Return [X, Y] of the center of cell containing provided text 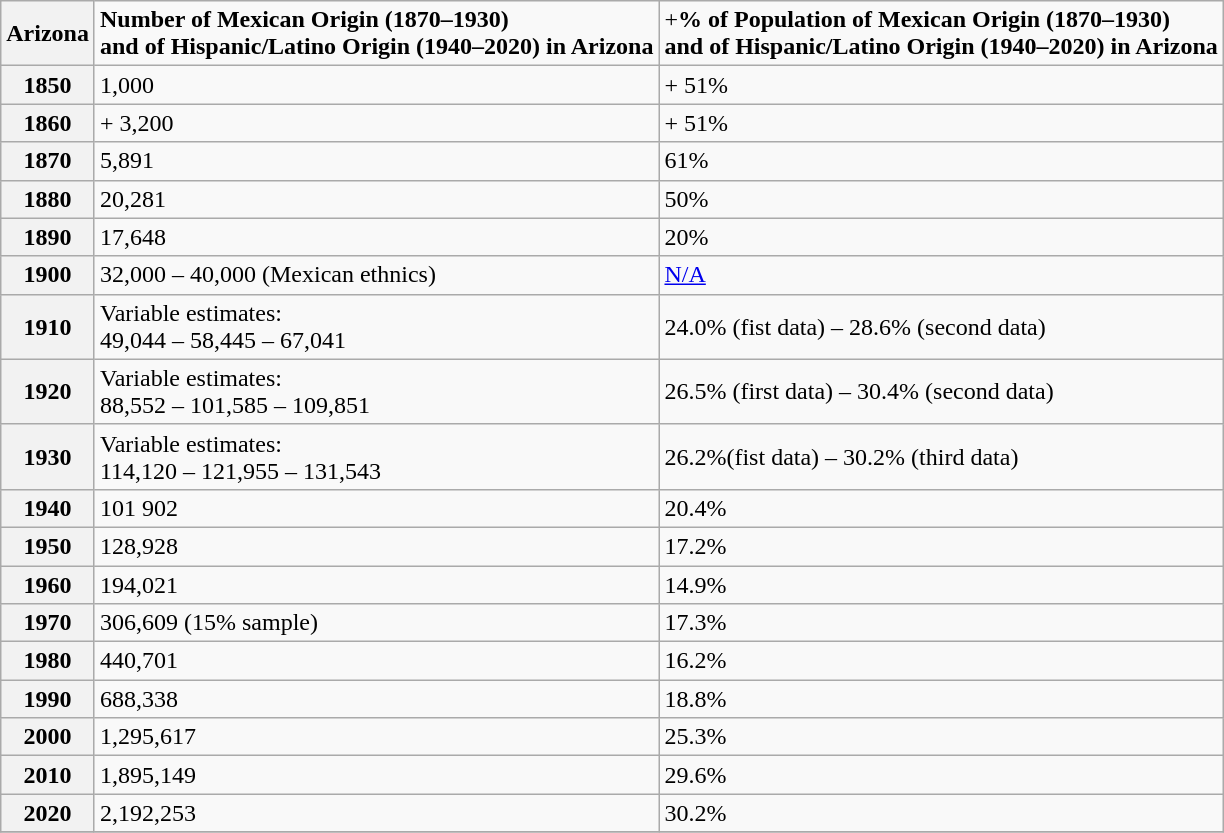
101 902 [376, 508]
+ 3,200 [376, 123]
+% of Population of Mexican Origin (1870–1930) and of Hispanic/Latino Origin (1940–2020) in Arizona [941, 34]
440,701 [376, 661]
1890 [48, 237]
1860 [48, 123]
194,021 [376, 585]
17.2% [941, 546]
Variable estimates: 114,120 – 121,955 – 131,543 [376, 456]
1880 [48, 199]
1910 [48, 326]
26.2%(fist data) – 30.2% (third data) [941, 456]
N/A [941, 275]
14.9% [941, 585]
306,609 (15% sample) [376, 623]
20.4% [941, 508]
1,295,617 [376, 737]
1900 [48, 275]
2000 [48, 737]
2020 [48, 813]
2010 [48, 775]
1960 [48, 585]
5,891 [376, 161]
688,338 [376, 699]
1850 [48, 85]
20% [941, 237]
16.2% [941, 661]
50% [941, 199]
1950 [48, 546]
2,192,253 [376, 813]
1920 [48, 392]
25.3% [941, 737]
17,648 [376, 237]
1870 [48, 161]
17.3% [941, 623]
1,895,149 [376, 775]
Arizona [48, 34]
1,000 [376, 85]
Variable estimates: 88,552 – 101,585 – 109,851 [376, 392]
1980 [48, 661]
30.2% [941, 813]
128,928 [376, 546]
26.5% (first data) – 30.4% (second data) [941, 392]
1990 [48, 699]
24.0% (fist data) – 28.6% (second data) [941, 326]
1930 [48, 456]
18.8% [941, 699]
20,281 [376, 199]
Number of Mexican Origin (1870–1930) and of Hispanic/Latino Origin (1940–2020) in Arizona [376, 34]
Variable estimates: 49,044 – 58,445 – 67,041 [376, 326]
61% [941, 161]
1940 [48, 508]
32,000 – 40,000 (Mexican ethnics) [376, 275]
1970 [48, 623]
29.6% [941, 775]
